Extract the (X, Y) coordinate from the center of the cell holding the provided text.  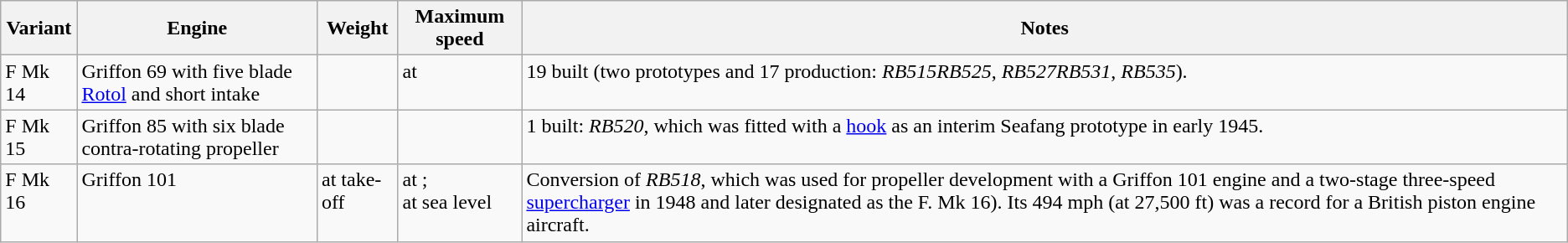
Variant (39, 28)
at ; at sea level (460, 203)
Notes (1044, 28)
Engine (198, 28)
at take-off (357, 203)
19 built (two prototypes and 17 production: RB515RB525, RB527RB531, RB535). (1044, 82)
at (460, 82)
1 built: RB520, which was fitted with a hook as an interim Seafang prototype in early 1945. (1044, 137)
F Mk 15 (39, 137)
Griffon 85 with six blade contra-rotating propeller (198, 137)
Griffon 101 (198, 203)
Maximum speed (460, 28)
F Mk 16 (39, 203)
F Mk 14 (39, 82)
Weight (357, 28)
Griffon 69 with five blade Rotol and short intake (198, 82)
